Locate the cell with the specified text and output its [x, y] center coordinate. 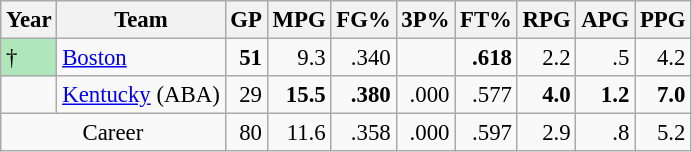
† [29, 58]
.618 [486, 58]
4.0 [546, 95]
Career [113, 133]
4.2 [663, 58]
9.3 [299, 58]
Kentucky (ABA) [141, 95]
APG [606, 20]
Boston [141, 58]
15.5 [299, 95]
29 [246, 95]
2.9 [546, 133]
.340 [364, 58]
Year [29, 20]
RPG [546, 20]
80 [246, 133]
MPG [299, 20]
.8 [606, 133]
3P% [426, 20]
FG% [364, 20]
Team [141, 20]
5.2 [663, 133]
1.2 [606, 95]
51 [246, 58]
.577 [486, 95]
2.2 [546, 58]
GP [246, 20]
.358 [364, 133]
FT% [486, 20]
11.6 [299, 133]
7.0 [663, 95]
.380 [364, 95]
PPG [663, 20]
.597 [486, 133]
.5 [606, 58]
